Search for the cell housing the specified text and yield its (X, Y) center coordinate. 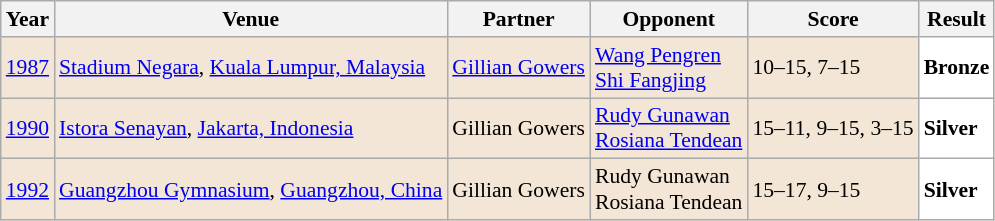
15–11, 9–15, 3–15 (832, 128)
Partner (518, 19)
1987 (28, 68)
Bronze (957, 68)
1990 (28, 128)
Score (832, 19)
Guangzhou Gymnasium, Guangzhou, China (250, 190)
Wang Pengren Shi Fangjing (668, 68)
Year (28, 19)
Istora Senayan, Jakarta, Indonesia (250, 128)
Result (957, 19)
1992 (28, 190)
15–17, 9–15 (832, 190)
Venue (250, 19)
Opponent (668, 19)
Stadium Negara, Kuala Lumpur, Malaysia (250, 68)
10–15, 7–15 (832, 68)
